Determine the (X, Y) coordinate at the center of the cell enclosing the given text.  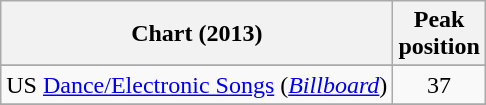
Peakposition (439, 34)
37 (439, 85)
Chart (2013) (197, 34)
US Dance/Electronic Songs (Billboard) (197, 85)
